Locate the cell with the specified text and output its (X, Y) center coordinate. 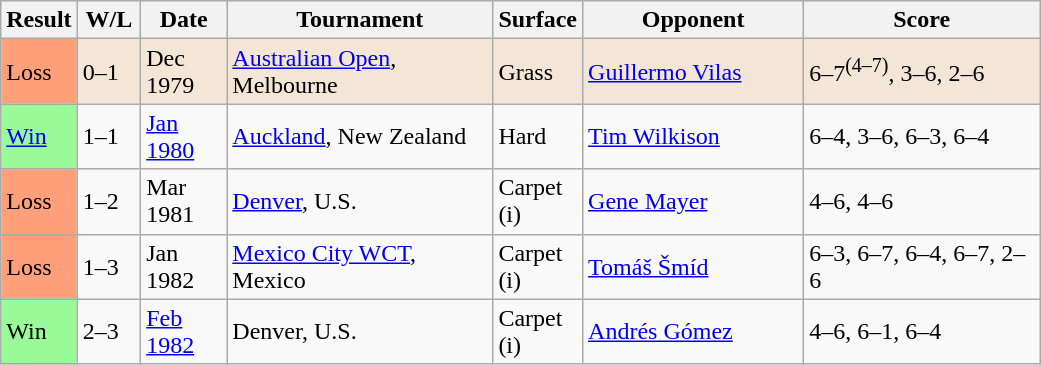
Australian Open, Melbourne (360, 72)
W/L (109, 20)
6–7(4–7), 3–6, 2–6 (922, 72)
1–1 (109, 136)
Andrés Gómez (694, 332)
4–6, 4–6 (922, 202)
1–3 (109, 266)
Grass (538, 72)
1–2 (109, 202)
Jan 1980 (184, 136)
Result (39, 20)
Opponent (694, 20)
Tournament (360, 20)
Dec 1979 (184, 72)
Surface (538, 20)
Gene Mayer (694, 202)
4–6, 6–1, 6–4 (922, 332)
Mexico City WCT, Mexico (360, 266)
Score (922, 20)
Auckland, New Zealand (360, 136)
Date (184, 20)
6–3, 6–7, 6–4, 6–7, 2–6 (922, 266)
Hard (538, 136)
Feb 1982 (184, 332)
Guillermo Vilas (694, 72)
Mar 1981 (184, 202)
2–3 (109, 332)
0–1 (109, 72)
Jan 1982 (184, 266)
Tomáš Šmíd (694, 266)
6–4, 3–6, 6–3, 6–4 (922, 136)
Tim Wilkison (694, 136)
